Extract the (X, Y) coordinate from the center of the cell holding the provided text.  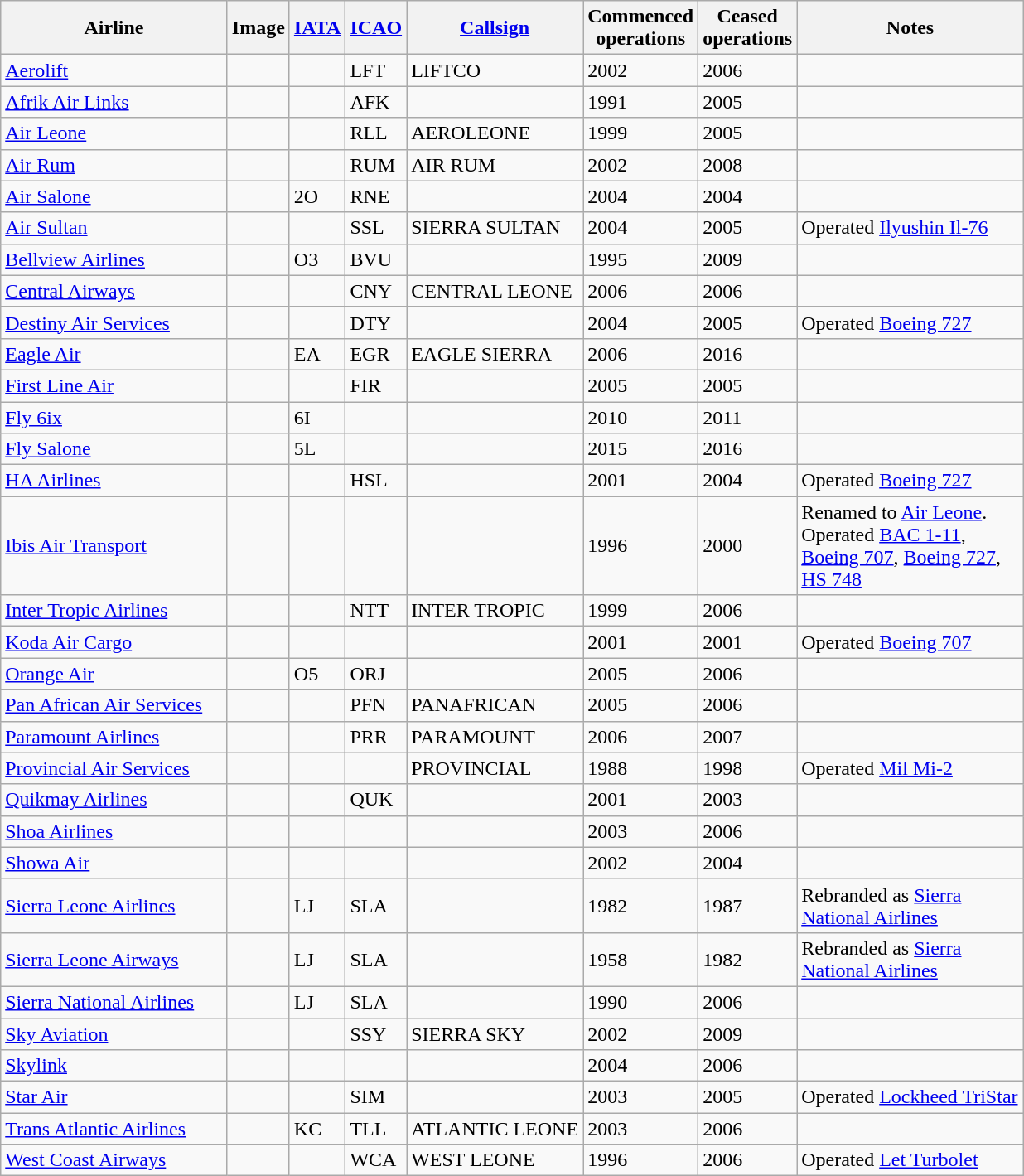
Sky Aviation (114, 1033)
Notes (910, 28)
RUM (376, 165)
ORJ (376, 674)
Air Salone (114, 196)
Trans Atlantic Airlines (114, 1129)
SSL (376, 228)
1958 (641, 960)
1990 (641, 1002)
5L (317, 449)
AEROLEONE (495, 133)
6I (317, 417)
Pan African Air Services (114, 705)
Commencedoperations (641, 28)
LFT (376, 70)
Air Rum (114, 165)
2008 (747, 165)
Skylink (114, 1066)
Operated Let Turbolet (910, 1160)
FIR (376, 385)
EGR (376, 354)
Inter Tropic Airlines (114, 611)
EA (317, 354)
Quikmay Airlines (114, 800)
SIERRA SKY (495, 1033)
SIERRA SULTAN (495, 228)
PROVINCIAL (495, 768)
ICAO (376, 28)
PFN (376, 705)
HSL (376, 481)
AIR RUM (495, 165)
SSY (376, 1033)
WEST LEONE (495, 1160)
First Line Air (114, 385)
AFK (376, 102)
Operated Ilyushin Il-76 (910, 228)
WCA (376, 1160)
TLL (376, 1129)
BVU (376, 259)
Ibis Air Transport (114, 545)
West Coast Airways (114, 1160)
Provincial Air Services (114, 768)
Operated Boeing 707 (910, 642)
PRR (376, 737)
O5 (317, 674)
RLL (376, 133)
DTY (376, 322)
2015 (641, 449)
1988 (641, 768)
Callsign (495, 28)
Aerolift (114, 70)
Central Airways (114, 291)
Airline (114, 28)
Orange Air (114, 674)
Renamed to Air Leone. Operated BAC 1-11, Boeing 707, Boeing 727, HS 748 (910, 545)
IATA (317, 28)
Air Leone (114, 133)
2O (317, 196)
Destiny Air Services (114, 322)
2007 (747, 737)
O3 (317, 259)
Sierra Leone Airways (114, 960)
Afrik Air Links (114, 102)
1991 (641, 102)
ATLANTIC LEONE (495, 1129)
2010 (641, 417)
Image (258, 28)
1987 (747, 905)
2011 (747, 417)
1995 (641, 259)
Operated Lockheed TriStar (910, 1097)
LIFTCO (495, 70)
CENTRAL LEONE (495, 291)
Showa Air (114, 863)
Sierra Leone Airlines (114, 905)
INTER TROPIC (495, 611)
PARAMOUNT (495, 737)
Koda Air Cargo (114, 642)
Air Sultan (114, 228)
SIM (376, 1097)
Star Air (114, 1097)
Fly Salone (114, 449)
Eagle Air (114, 354)
1998 (747, 768)
Shoa Airlines (114, 831)
RNE (376, 196)
Sierra National Airlines (114, 1002)
Bellview Airlines (114, 259)
Paramount Airlines (114, 737)
PANAFRICAN (495, 705)
QUK (376, 800)
CNY (376, 291)
2000 (747, 545)
Ceasedoperations (747, 28)
HA Airlines (114, 481)
KC (317, 1129)
Fly 6ix (114, 417)
Operated Mil Mi-2 (910, 768)
NTT (376, 611)
EAGLE SIERRA (495, 354)
